Find where the given text appears and provide that cell's center as [x, y] coordinate. 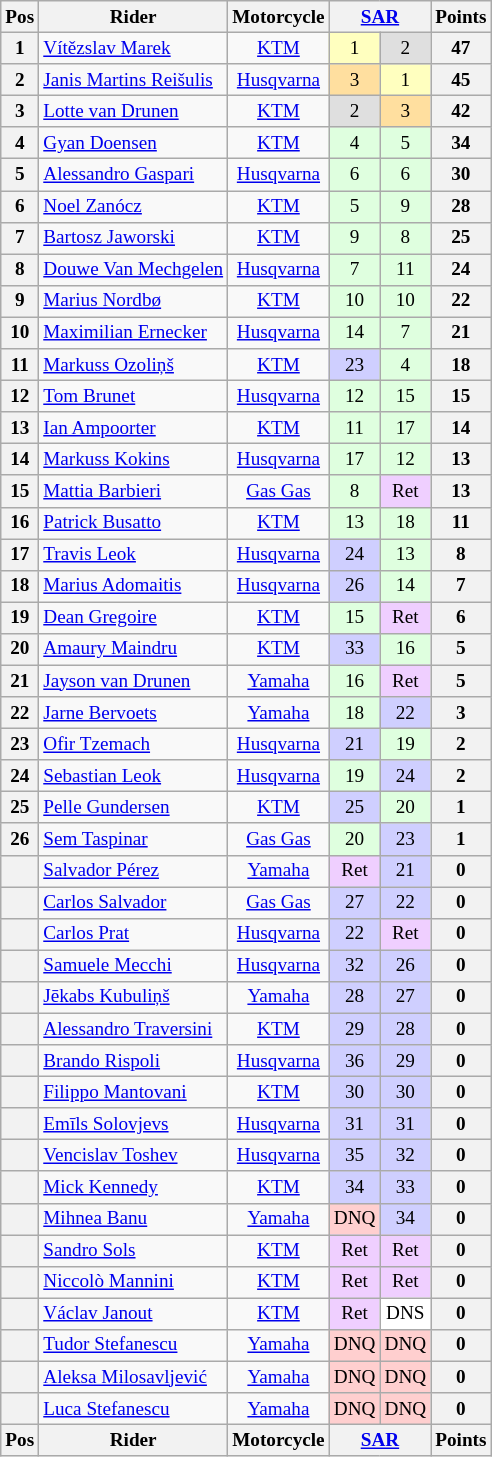
Markuss Ozoliņš [134, 365]
Filippo Mantovani [134, 1092]
Luca Stefanescu [134, 1409]
Gyan Doensen [134, 143]
Janis Martins Reišulis [134, 80]
Mick Kennedy [134, 1187]
Sandro Sols [134, 1251]
Lotte van Drunen [134, 111]
Ofir Tzemach [134, 744]
Jarne Bervoets [134, 713]
Ian Ampoorter [134, 428]
Václav Janout [134, 1314]
Marius Adomaitis [134, 586]
Alessandro Traversini [134, 1029]
36 [354, 1061]
DNS [406, 1314]
Carlos Prat [134, 934]
Pelle Gundersen [134, 808]
Bartosz Jaworski [134, 238]
42 [461, 111]
Samuele Mecchi [134, 966]
Markuss Kokins [134, 460]
Noel Zanócz [134, 206]
Brando Rispoli [134, 1061]
Aleksa Milosavljević [134, 1377]
35 [354, 1156]
Carlos Salvador [134, 902]
Mihnea Banu [134, 1219]
Alessandro Gaspari [134, 175]
Tudor Stefanescu [134, 1345]
Travis Leok [134, 554]
Niccolò Mannini [134, 1282]
47 [461, 48]
Marius Nordbø [134, 301]
Sem Taspinar [134, 839]
Mattia Barbieri [134, 491]
45 [461, 80]
Sebastian Leok [134, 776]
Jayson van Drunen [134, 681]
Emīls Solovjevs [134, 1124]
Jēkabs Kubuliņš [134, 997]
Douwe Van Mechgelen [134, 270]
Tom Brunet [134, 396]
Vencislav Toshev [134, 1156]
Salvador Pérez [134, 871]
Maximilian Ernecker [134, 333]
Vítězslav Marek [134, 48]
Amaury Maindru [134, 649]
Dean Gregoire [134, 618]
Patrick Busatto [134, 523]
